Find where the given text appears and provide that cell's center as (X, Y) coordinate. 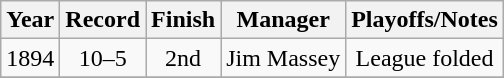
Manager (284, 20)
Record (103, 20)
Year (30, 20)
10–5 (103, 58)
1894 (30, 58)
League folded (425, 58)
Jim Massey (284, 58)
Playoffs/Notes (425, 20)
2nd (184, 58)
Finish (184, 20)
